Output the (X, Y) coordinate of the center of the cell containing the given text.  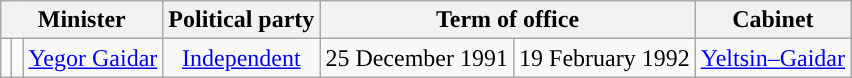
Yegor Gaidar (93, 58)
Term of office (508, 20)
Independent (242, 58)
Minister (82, 20)
Yeltsin–Gaidar (772, 58)
19 February 1992 (605, 58)
Cabinet (772, 20)
Political party (242, 20)
25 December 1991 (417, 58)
